Determine the [x, y] coordinate at the center of the cell enclosing the given text.  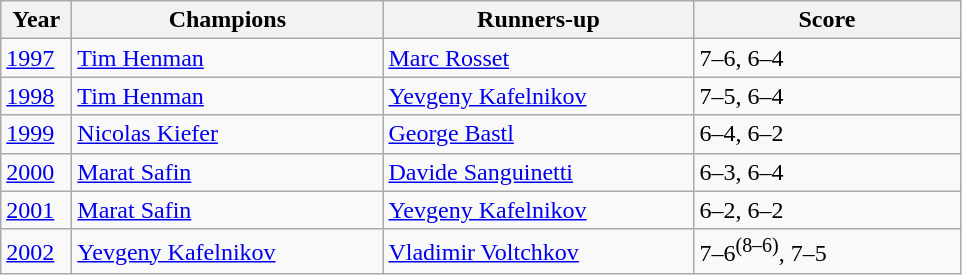
1999 [36, 134]
Year [36, 20]
6–2, 6–2 [827, 210]
2001 [36, 210]
Nicolas Kiefer [228, 134]
Champions [228, 20]
Marc Rosset [538, 58]
1998 [36, 96]
Davide Sanguinetti [538, 172]
6–3, 6–4 [827, 172]
7–5, 6–4 [827, 96]
2002 [36, 252]
George Bastl [538, 134]
Runners-up [538, 20]
7–6, 6–4 [827, 58]
Score [827, 20]
6–4, 6–2 [827, 134]
7–6(8–6), 7–5 [827, 252]
Vladimir Voltchkov [538, 252]
2000 [36, 172]
1997 [36, 58]
